Output the (x, y) coordinate of the center of the cell containing the given text.  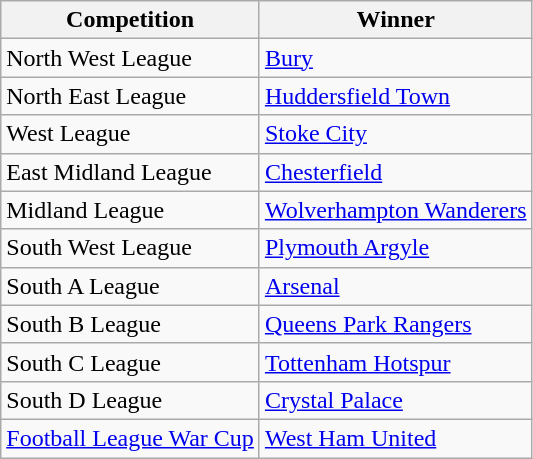
Midland League (130, 210)
West League (130, 134)
Winner (396, 20)
Bury (396, 58)
Crystal Palace (396, 400)
West Ham United (396, 438)
South B League (130, 324)
Wolverhampton Wanderers (396, 210)
Queens Park Rangers (396, 324)
Competition (130, 20)
South A League (130, 286)
South D League (130, 400)
Arsenal (396, 286)
North East League (130, 96)
Tottenham Hotspur (396, 362)
East Midland League (130, 172)
Huddersfield Town (396, 96)
South West League (130, 248)
Stoke City (396, 134)
North West League (130, 58)
Football League War Cup (130, 438)
Chesterfield (396, 172)
South C League (130, 362)
Plymouth Argyle (396, 248)
